Extract the [x, y] coordinate from the center of the cell holding the provided text.  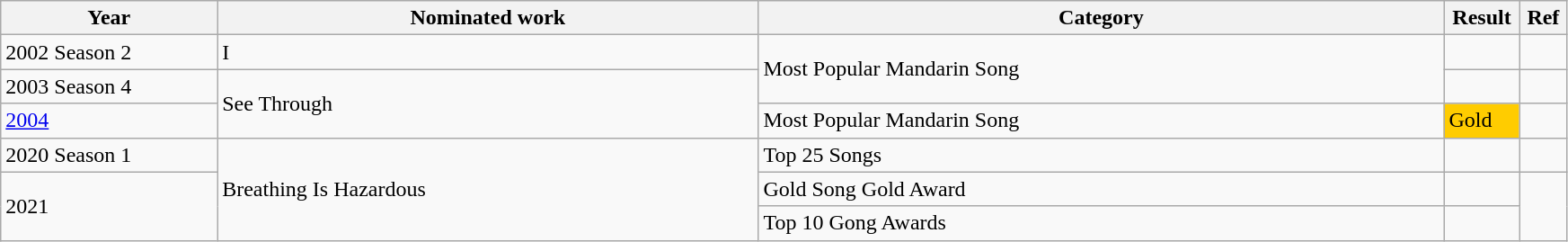
Year [110, 18]
Breathing Is Hazardous [488, 189]
2020 Season 1 [110, 155]
I [488, 52]
Top 10 Gong Awards [1102, 223]
Nominated work [488, 18]
Gold Song Gold Award [1102, 189]
2003 Season 4 [110, 86]
2002 Season 2 [110, 52]
Top 25 Songs [1102, 155]
See Through [488, 103]
2004 [110, 121]
Category [1102, 18]
2021 [110, 206]
Result [1482, 18]
Gold [1482, 121]
Ref [1543, 18]
